Identify which cell holds the provided text, then report its (X, Y) central coordinate. 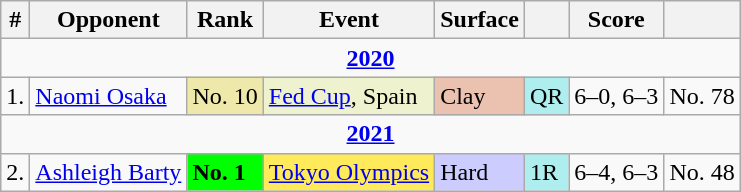
6–0, 6–3 (616, 96)
Score (616, 20)
1. (16, 96)
No. 10 (225, 96)
QR (546, 96)
Ashleigh Barty (108, 172)
1R (546, 172)
2021 (371, 134)
Naomi Osaka (108, 96)
Event (348, 20)
Surface (480, 20)
No. 1 (225, 172)
# (16, 20)
No. 48 (702, 172)
2020 (371, 58)
6–4, 6–3 (616, 172)
Hard (480, 172)
Fed Cup, Spain (348, 96)
2. (16, 172)
Opponent (108, 20)
Rank (225, 20)
Tokyo Olympics (348, 172)
No. 78 (702, 96)
Clay (480, 96)
